Extract the (X, Y) coordinate from the center of the cell holding the provided text.  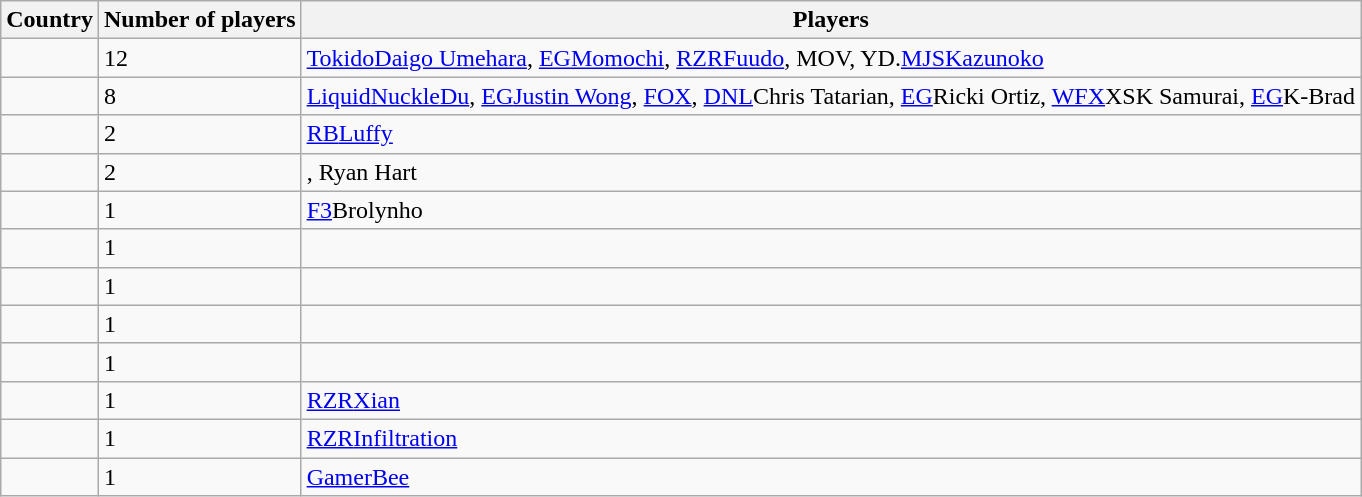
Players (830, 20)
RZRXian (830, 400)
Number of players (200, 20)
, Ryan Hart (830, 172)
8 (200, 96)
RBLuffy (830, 134)
RZRInfiltration (830, 438)
F3Brolynho (830, 210)
LiquidNuckleDu, EGJustin Wong, FOX, DNLChris Tatarian, EGRicki Ortiz, WFXXSK Samurai, EGK-Brad (830, 96)
12 (200, 58)
TokidoDaigo Umehara, EGMomochi, RZRFuudo, MOV, YD.MJSKazunoko (830, 58)
GamerBee (830, 477)
Country (50, 20)
